Pinpoint the cell where the given text exists, returning its (x, y) midpoint coordinate. 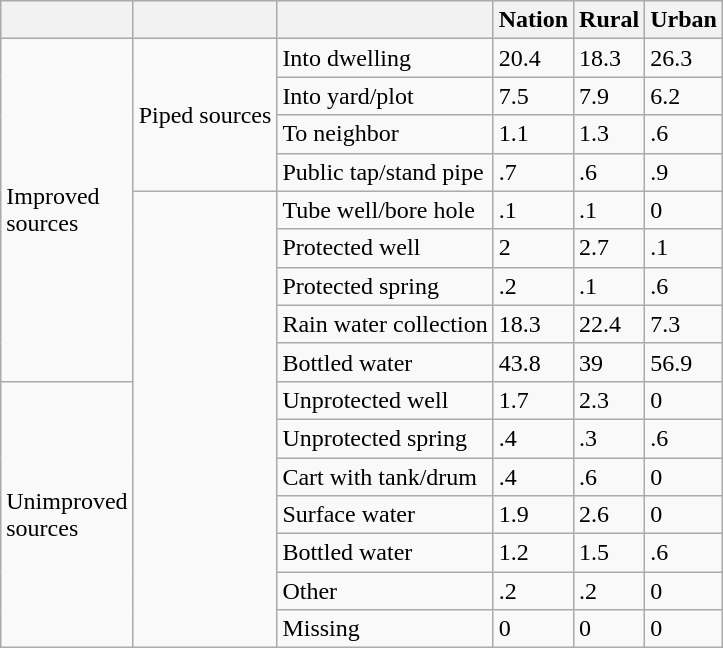
Improvedsources (67, 210)
1.2 (533, 553)
20.4 (533, 58)
26.3 (684, 58)
Nation (533, 20)
7.9 (610, 96)
6.2 (684, 96)
1.7 (533, 400)
Into dwelling (385, 58)
Into yard/plot (385, 96)
.3 (610, 438)
Public tap/stand pipe (385, 172)
Tube well/bore hole (385, 210)
2.6 (610, 515)
Other (385, 591)
Unimprovedsources (67, 514)
1.1 (533, 134)
Missing (385, 629)
Rural (610, 20)
39 (610, 362)
2.7 (610, 248)
Unprotected well (385, 400)
To neighbor (385, 134)
43.8 (533, 362)
56.9 (684, 362)
7.3 (684, 324)
7.5 (533, 96)
.9 (684, 172)
22.4 (610, 324)
Urban (684, 20)
1.5 (610, 553)
Rain water collection (385, 324)
Piped sources (205, 115)
.7 (533, 172)
Unprotected spring (385, 438)
1.3 (610, 134)
2.3 (610, 400)
Surface water (385, 515)
Protected well (385, 248)
1.9 (533, 515)
Protected spring (385, 286)
2 (533, 248)
Cart with tank/drum (385, 477)
